From the cell containing the given text, extract its center point as (x, y) coordinate. 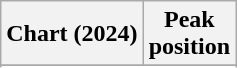
Chart (2024) (72, 34)
Peak position (189, 34)
